Detect which cell encompasses the target text, then output its (x, y) center coordinate. 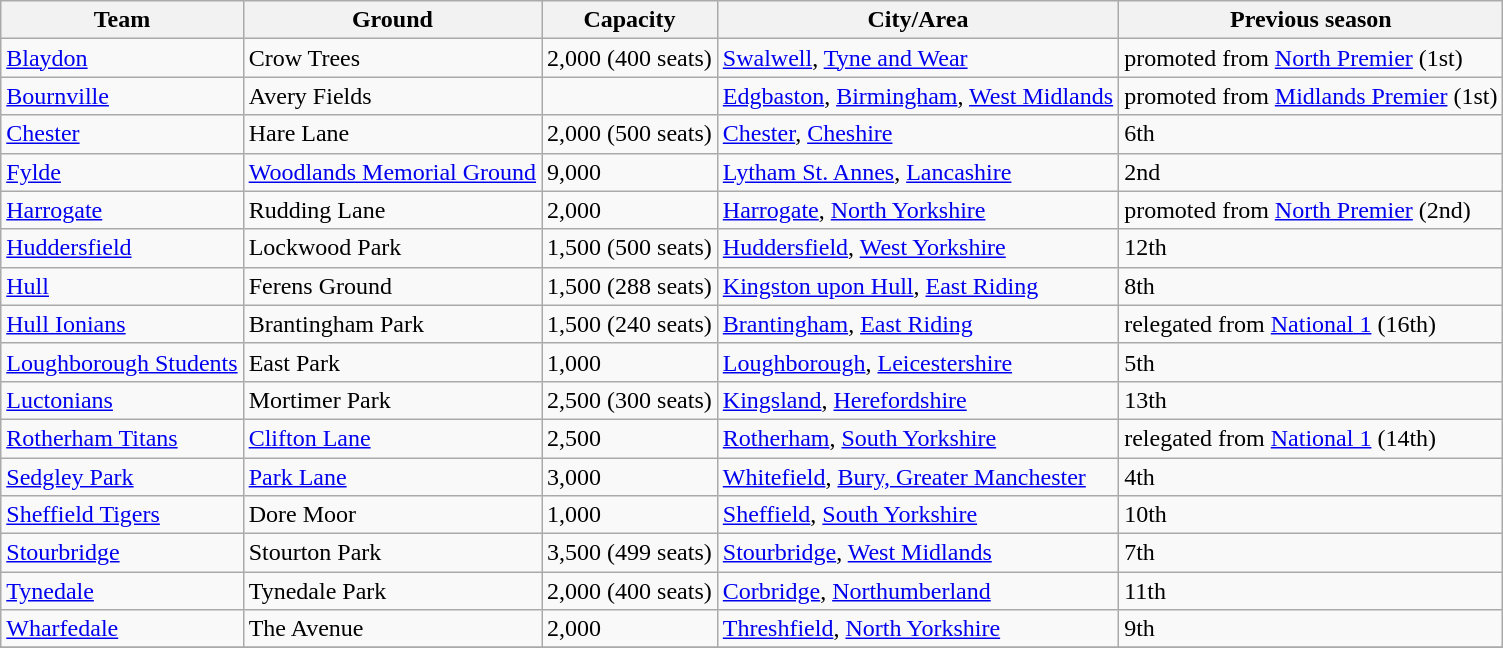
Threshfield, North Yorkshire (918, 629)
relegated from National 1 (16th) (1311, 324)
10th (1311, 515)
2,500 (630, 438)
Lytham St. Annes, Lancashire (918, 172)
Team (122, 20)
Rotherham Titans (122, 438)
Brantingham Park (392, 324)
Harrogate (122, 210)
9,000 (630, 172)
The Avenue (392, 629)
Corbridge, Northumberland (918, 591)
3,000 (630, 477)
Luctonians (122, 400)
Woodlands Memorial Ground (392, 172)
Huddersfield (122, 248)
Sedgley Park (122, 477)
2,500 (300 seats) (630, 400)
2,000 (500 seats) (630, 134)
11th (1311, 591)
Stourbridge (122, 553)
Loughborough Students (122, 362)
Rotherham, South Yorkshire (918, 438)
Chester (122, 134)
promoted from North Premier (1st) (1311, 58)
Kingston upon Hull, East Riding (918, 286)
Capacity (630, 20)
Bournville (122, 96)
9th (1311, 629)
promoted from North Premier (2nd) (1311, 210)
3,500 (499 seats) (630, 553)
4th (1311, 477)
relegated from National 1 (14th) (1311, 438)
Chester, Cheshire (918, 134)
Lockwood Park (392, 248)
Tynedale Park (392, 591)
Huddersfield, West Yorkshire (918, 248)
Sheffield Tigers (122, 515)
Stourton Park (392, 553)
Hare Lane (392, 134)
Crow Trees (392, 58)
2nd (1311, 172)
Wharfedale (122, 629)
Avery Fields (392, 96)
Clifton Lane (392, 438)
6th (1311, 134)
Loughborough, Leicestershire (918, 362)
Tynedale (122, 591)
1,500 (288 seats) (630, 286)
Hull Ionians (122, 324)
Stourbridge, West Midlands (918, 553)
promoted from Midlands Premier (1st) (1311, 96)
Mortimer Park (392, 400)
7th (1311, 553)
Edgbaston, Birmingham, West Midlands (918, 96)
Sheffield, South Yorkshire (918, 515)
12th (1311, 248)
Hull (122, 286)
Swalwell, Tyne and Wear (918, 58)
East Park (392, 362)
Previous season (1311, 20)
8th (1311, 286)
13th (1311, 400)
Ground (392, 20)
Fylde (122, 172)
1,500 (500 seats) (630, 248)
Harrogate, North Yorkshire (918, 210)
City/Area (918, 20)
1,500 (240 seats) (630, 324)
Brantingham, East Riding (918, 324)
Dore Moor (392, 515)
Rudding Lane (392, 210)
Kingsland, Herefordshire (918, 400)
Blaydon (122, 58)
Park Lane (392, 477)
5th (1311, 362)
Ferens Ground (392, 286)
Whitefield, Bury, Greater Manchester (918, 477)
